Extract the [x, y] coordinate from the center of the cell holding the provided text.  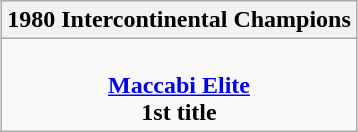
1980 Intercontinental Champions [180, 20]
Maccabi Elite 1st title [180, 85]
